Search for the cell housing the specified text and yield its (x, y) center coordinate. 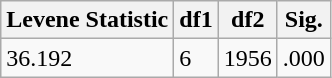
1956 (248, 58)
df2 (248, 20)
36.192 (88, 58)
6 (196, 58)
Levene Statistic (88, 20)
.000 (304, 58)
Sig. (304, 20)
df1 (196, 20)
